Pinpoint the cell where the given text exists, returning its [x, y] midpoint coordinate. 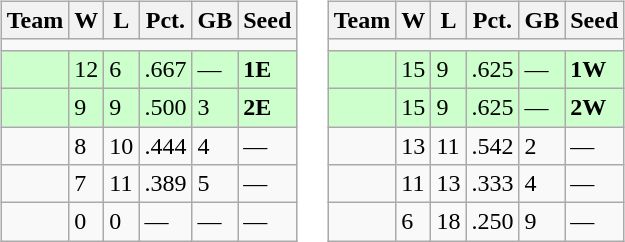
.250 [492, 222]
2 [542, 145]
12 [86, 69]
8 [86, 145]
.389 [166, 184]
.444 [166, 145]
18 [448, 222]
1E [268, 69]
3 [215, 107]
.333 [492, 184]
10 [122, 145]
.542 [492, 145]
.667 [166, 69]
2W [594, 107]
.500 [166, 107]
1W [594, 69]
5 [215, 184]
2E [268, 107]
7 [86, 184]
